Search for the cell housing the specified text and yield its (X, Y) center coordinate. 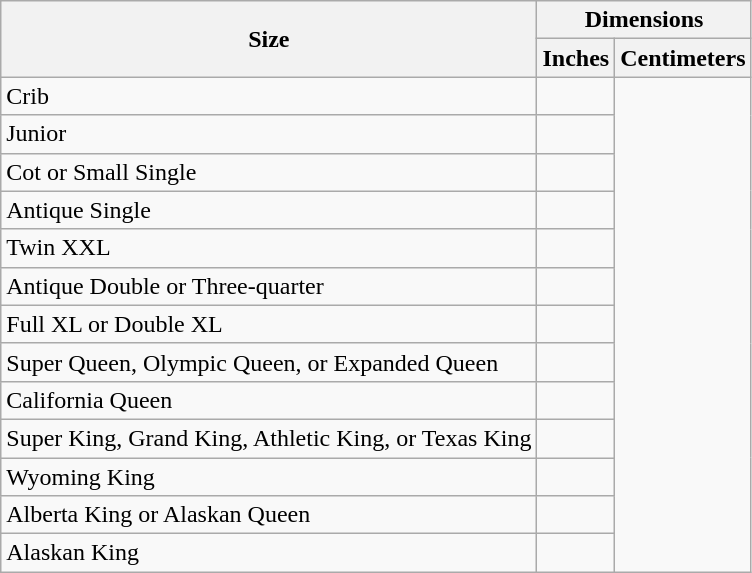
Wyoming King (269, 477)
Antique Single (269, 210)
Dimensions (644, 20)
Size (269, 39)
Super Queen, Olympic Queen, or Expanded Queen (269, 362)
Full XL or Double XL (269, 324)
Centimeters (683, 58)
Junior (269, 134)
Crib (269, 96)
California Queen (269, 400)
Twin XXL (269, 248)
Inches (576, 58)
Alberta King or Alaskan Queen (269, 515)
Cot or Small Single (269, 172)
Alaskan King (269, 553)
Antique Double or Three-quarter (269, 286)
Super King, Grand King, Athletic King, or Texas King (269, 438)
